Capture the cell that displays the provided text and extract its [x, y] central coordinate. 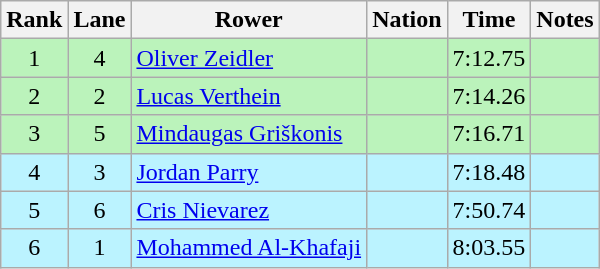
Rower [249, 20]
Oliver Zeidler [249, 58]
Jordan Parry [249, 172]
Notes [565, 20]
8:03.55 [489, 248]
7:18.48 [489, 172]
Lane [100, 20]
7:12.75 [489, 58]
Rank [34, 20]
Lucas Verthein [249, 96]
Nation [407, 20]
Time [489, 20]
Mohammed Al-Khafaji [249, 248]
7:50.74 [489, 210]
7:16.71 [489, 134]
7:14.26 [489, 96]
Mindaugas Griškonis [249, 134]
Cris Nievarez [249, 210]
